Extract the (x, y) coordinate from the center of the cell holding the provided text.  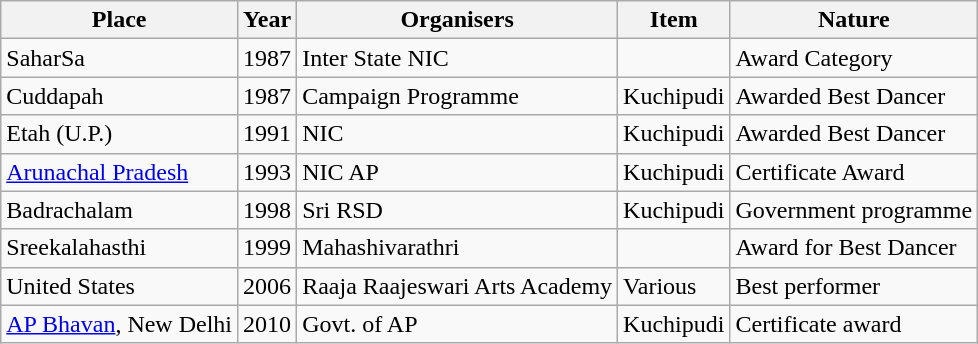
Award Category (854, 58)
1991 (268, 134)
United States (120, 286)
NIC (458, 134)
1998 (268, 210)
Cuddapah (120, 96)
2010 (268, 324)
AP Bhavan, New Delhi (120, 324)
Organisers (458, 20)
Various (674, 286)
Certificate award (854, 324)
1999 (268, 248)
Mahashivarathri (458, 248)
Govt. of AP (458, 324)
1993 (268, 172)
Arunachal Pradesh (120, 172)
NIC AP (458, 172)
Place (120, 20)
Year (268, 20)
Sri RSD (458, 210)
Badrachalam (120, 210)
Campaign Programme (458, 96)
Raaja Raajeswari Arts Academy (458, 286)
Inter State NIC (458, 58)
Etah (U.P.) (120, 134)
Sreekalahasthi (120, 248)
Nature (854, 20)
Item (674, 20)
Government programme (854, 210)
SaharSa (120, 58)
Best performer (854, 286)
2006 (268, 286)
Certificate Award (854, 172)
Award for Best Dancer (854, 248)
